Scan for the cell matching the given text and deliver its [x, y] coordinate at center. 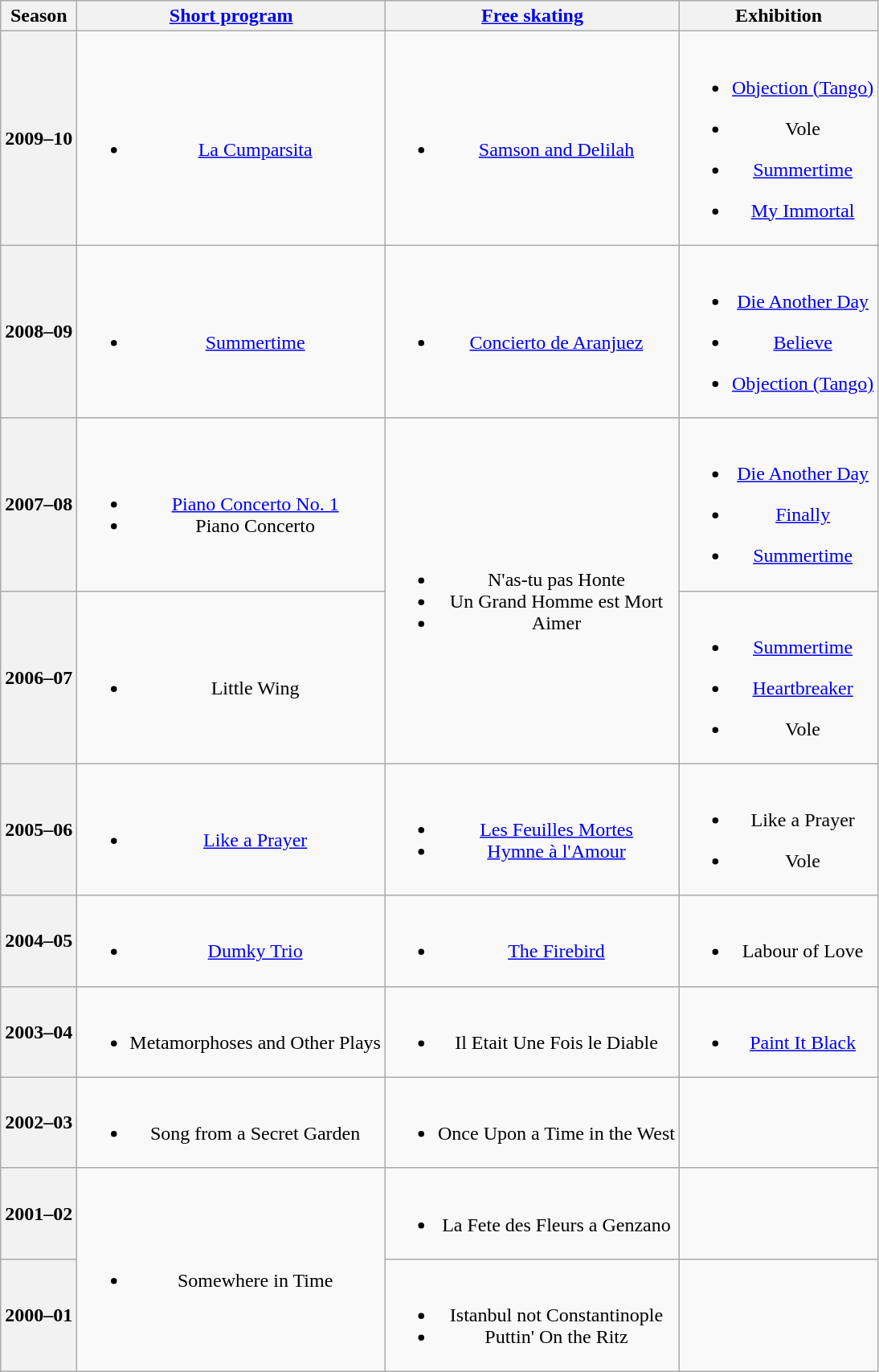
2006–07 [39, 677]
Les Feuilles Mortes Hymne à l'Amour [532, 829]
Song from a Secret Garden [231, 1122]
Metamorphoses and Other Plays [231, 1032]
La Fete des Fleurs a Genzano [532, 1214]
2005–06 [39, 829]
The Firebird [532, 940]
Season [39, 16]
Free skating [532, 16]
Objection (Tango) Vole Summertime My Immortal [778, 138]
2009–10 [39, 138]
Like a Prayer [231, 829]
Die Another Day Believe Objection (Tango) [778, 331]
Exhibition [778, 16]
Short program [231, 16]
Piano Concerto No. 1 Piano Concerto [231, 505]
Like a Prayer Vole [778, 829]
Little Wing [231, 677]
2002–03 [39, 1122]
2000–01 [39, 1315]
Istanbul not Constantinople Puttin' On the Ritz [532, 1315]
Labour of Love [778, 940]
Il Etait Une Fois le Diable [532, 1032]
Summertime [231, 331]
Once Upon a Time in the West [532, 1122]
Summertime Heartbreaker Vole [778, 677]
2007–08 [39, 505]
La Cumparsita [231, 138]
Somewhere in Time [231, 1270]
Die Another Day Finally Summertime [778, 505]
2008–09 [39, 331]
Concierto de Aranjuez [532, 331]
2003–04 [39, 1032]
N'as-tu pas HonteUn Grand Homme est MortAimer [532, 591]
Samson and Delilah [532, 138]
Dumky Trio [231, 940]
Paint It Black [778, 1032]
2004–05 [39, 940]
2001–02 [39, 1214]
